Capture the cell that displays the provided text and extract its [X, Y] central coordinate. 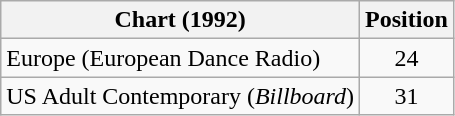
Chart (1992) [180, 20]
31 [407, 96]
Europe (European Dance Radio) [180, 58]
24 [407, 58]
US Adult Contemporary (Billboard) [180, 96]
Position [407, 20]
